Output the [x, y] coordinate of the center of the cell containing the given text.  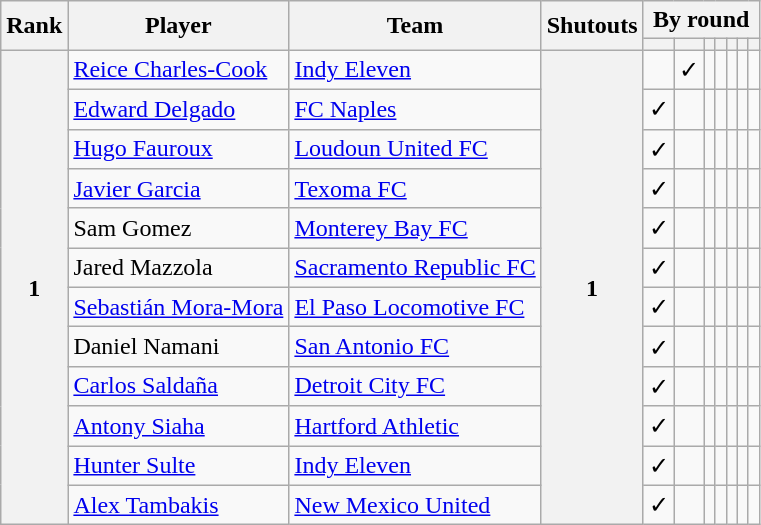
El Paso Locomotive FC [415, 307]
Alex Tambakis [178, 505]
Rank [34, 26]
Carlos Saldaña [178, 386]
New Mexico United [415, 505]
Monterey Bay FC [415, 228]
Sebastián Mora-Mora [178, 307]
Antony Siaha [178, 426]
Edward Delgado [178, 109]
Hugo Fauroux [178, 149]
Daniel Namani [178, 347]
Player [178, 26]
Loudoun United FC [415, 149]
Jared Mazzola [178, 268]
Hartford Athletic [415, 426]
By round [701, 20]
Team [415, 26]
Texoma FC [415, 189]
Detroit City FC [415, 386]
Javier Garcia [178, 189]
Reice Charles-Cook [178, 70]
Hunter Sulte [178, 466]
FC Naples [415, 109]
San Antonio FC [415, 347]
Shutouts [592, 26]
Sam Gomez [178, 228]
Sacramento Republic FC [415, 268]
